Return [x, y] of the center of cell containing provided text 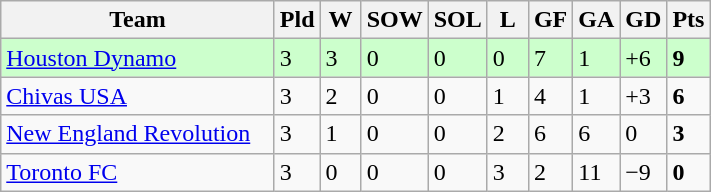
Pts [688, 20]
Houston Dynamo [138, 58]
W [340, 20]
Chivas USA [138, 96]
+6 [644, 58]
GA [596, 20]
4 [550, 96]
+3 [644, 96]
9 [688, 58]
GF [550, 20]
−9 [644, 172]
Pld [297, 20]
11 [596, 172]
SOL [458, 20]
GD [644, 20]
New England Revolution [138, 134]
7 [550, 58]
L [508, 20]
Toronto FC [138, 172]
Team [138, 20]
SOW [394, 20]
